Provide the (X, Y) coordinate of the cell's center where the given text is located.  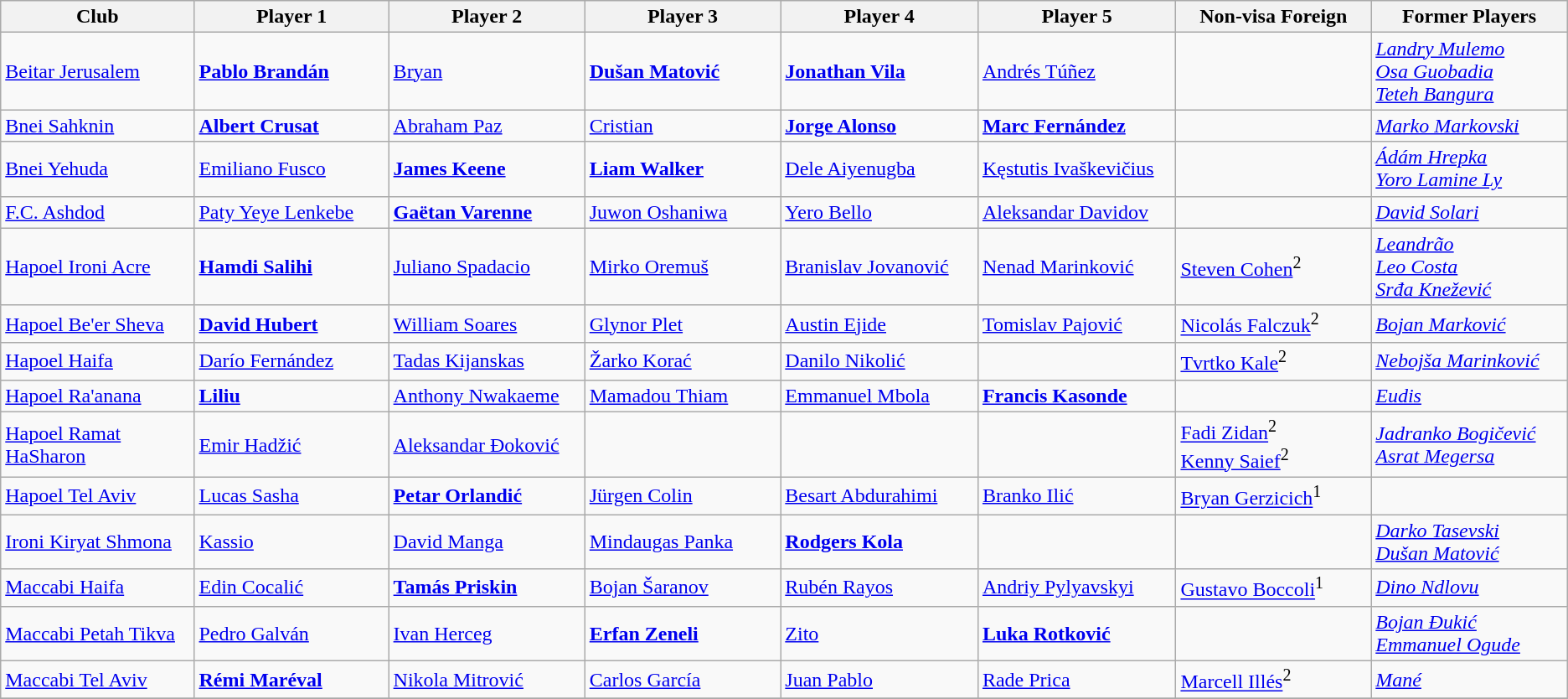
Landry Mulemo Osa Guobadia Teteh Bangura (1469, 71)
Erfan Zeneli (683, 634)
Branko Ilić (1076, 496)
James Keene (487, 169)
Mindaugas Panka (683, 541)
Player 4 (879, 17)
Bojan Šaranov (683, 588)
Leandrão Leo Costa Srđa Knežević (1469, 267)
Rade Prica (1076, 681)
Kęstutis Ivaškevičius (1076, 169)
Aleksandar Davidov (1076, 212)
Kassio (291, 541)
Pablo Brandán (291, 71)
Hapoel Ra'anana (97, 396)
Tadas Kijanskas (487, 362)
Edin Cocalić (291, 588)
Nenad Marinković (1076, 267)
Beitar Jerusalem (97, 71)
Hapoel Tel Aviv (97, 496)
Hapoel Ironi Acre (97, 267)
Marko Markovski (1469, 126)
Maccabi Petah Tikva (97, 634)
Besart Abdurahimi (879, 496)
Rubén Rayos (879, 588)
Bojan Marković (1469, 324)
Dušan Matović (683, 71)
Danilo Nikolić (879, 362)
Francis Kasonde (1076, 396)
Liliu (291, 396)
Nicolás Falczuk2 (1273, 324)
Luka Rotković (1076, 634)
Emmanuel Mbola (879, 396)
Tvrtko Kale2 (1273, 362)
Gaëtan Varenne (487, 212)
Andriy Pylyavskyi (1076, 588)
Juliano Spadacio (487, 267)
Abraham Paz (487, 126)
Tamás Priskin (487, 588)
David Solari (1469, 212)
Mané (1469, 681)
Cristian (683, 126)
Liam Walker (683, 169)
Eudis (1469, 396)
Maccabi Haifa (97, 588)
Ironi Kiryat Shmona (97, 541)
Aleksandar Đoković (487, 444)
Hapoel Be'er Sheva (97, 324)
Rémi Maréval (291, 681)
Former Players (1469, 17)
Gustavo Boccoli1 (1273, 588)
Player 2 (487, 17)
Paty Yeye Lenkebe (291, 212)
Bryan Gerzicich1 (1273, 496)
David Hubert (291, 324)
Carlos García (683, 681)
Juan Pablo (879, 681)
Ivan Herceg (487, 634)
Marcell Illés2 (1273, 681)
Hapoel Haifa (97, 362)
Player 1 (291, 17)
Mamadou Thiam (683, 396)
Player 5 (1076, 17)
Anthony Nwakaeme (487, 396)
Petar Orlandić (487, 496)
Žarko Korać (683, 362)
Fadi Zidan2 Kenny Saief2 (1273, 444)
Marc Fernández (1076, 126)
Ádám Hrepka Yoro Lamine Ly (1469, 169)
Non-visa Foreign (1273, 17)
Dino Ndlovu (1469, 588)
Maccabi Tel Aviv (97, 681)
Player 3 (683, 17)
Albert Crusat (291, 126)
Tomislav Pajović (1076, 324)
Jorge Alonso (879, 126)
Nikola Mitrović (487, 681)
Pedro Galván (291, 634)
Steven Cohen2 (1273, 267)
Mirko Oremuš (683, 267)
Hapoel Ramat HaSharon (97, 444)
Emir Hadžić (291, 444)
Hamdi Salihi (291, 267)
F.C. Ashdod (97, 212)
Darko Tasevski Dušan Matović (1469, 541)
Bnei Sahknin (97, 126)
Zito (879, 634)
Bryan (487, 71)
Dele Aiyenugba (879, 169)
Branislav Jovanović (879, 267)
David Manga (487, 541)
Yero Bello (879, 212)
Andrés Túñez (1076, 71)
Club (97, 17)
Austin Ejide (879, 324)
Darío Fernández (291, 362)
William Soares (487, 324)
Nebojša Marinković (1469, 362)
Glynor Plet (683, 324)
Lucas Sasha (291, 496)
Juwon Oshaniwa (683, 212)
Jadranko Bogičević Asrat Megersa (1469, 444)
Jonathan Vila (879, 71)
Bnei Yehuda (97, 169)
Emiliano Fusco (291, 169)
Jürgen Colin (683, 496)
Rodgers Kola (879, 541)
Bojan Đukić Emmanuel Ogude (1469, 634)
